From the cell containing the given text, extract its center point as (x, y) coordinate. 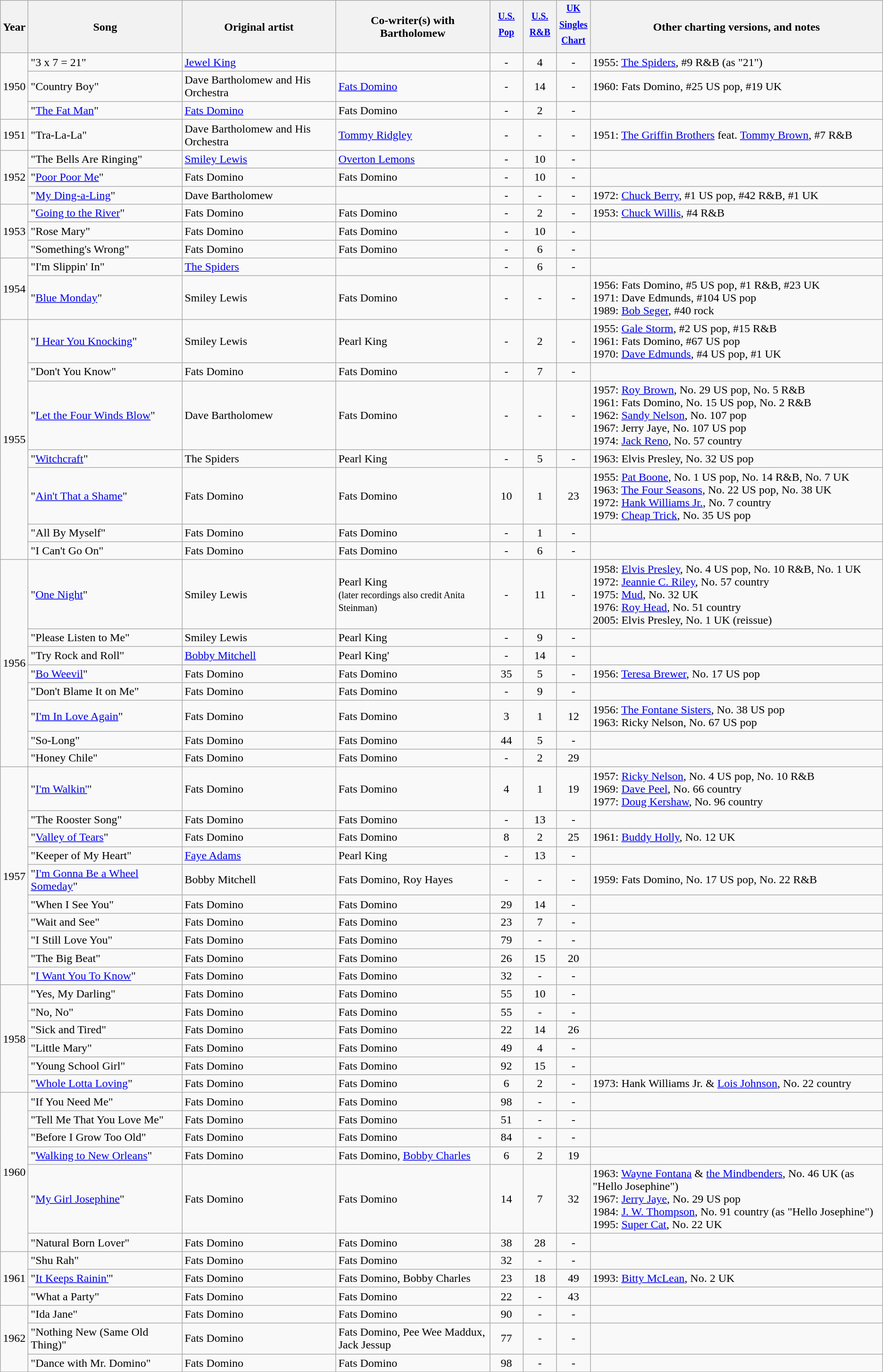
"I'm Walkin'" (105, 789)
44 (507, 740)
43 (574, 1296)
"I Still Love You" (105, 940)
3 (507, 716)
38 (507, 1242)
Jewel King (259, 62)
U.S. Pop (507, 27)
84 (507, 1138)
1956: Teresa Brewer, No. 17 US pop (736, 674)
1953 (14, 231)
"No, No" (105, 1012)
"Keeper of My Heart" (105, 855)
"So-Long" (105, 740)
1960: Fats Domino, #25 US pop, #19 UK (736, 86)
"Going to the River" (105, 213)
1963: Elvis Presley, No. 32 US pop (736, 459)
1956 (14, 663)
"Little Mary" (105, 1048)
"Let the Four Winds Blow" (105, 415)
"I'm Slippin' In" (105, 267)
Pearl King(later recordings also credit Anita Steinman) (413, 594)
"The Bells Are Ringing" (105, 159)
Pearl King' (413, 656)
1956: Fats Domino, #5 US pop, #1 R&B, #23 UK 1971: Dave Edmunds, #104 US pop 1989: Bob Seger, #40 rock (736, 298)
1954 (14, 289)
"It Keeps Rainin'" (105, 1278)
"Tra-La-La" (105, 135)
"One Night" (105, 594)
Tommy Ridgley (413, 135)
1960 (14, 1172)
1962 (14, 1339)
1955: The Spiders, #9 R&B (as "21") (736, 62)
"Shu Rah" (105, 1260)
"I Hear You Knocking" (105, 341)
UK Singles Chart (574, 27)
"Natural Born Lover" (105, 1242)
"Before I Grow Too Old" (105, 1138)
Year (14, 27)
"My Ding-a-Ling" (105, 195)
"Please Listen to Me" (105, 638)
"The Big Beat" (105, 958)
1953: Chuck Willis, #4 R&B (736, 213)
"I Can't Go On" (105, 551)
"Blue Monday" (105, 298)
18 (540, 1278)
"Try Rock and Roll" (105, 656)
"Young School Girl" (105, 1066)
1993: Bitty McLean, No. 2 UK (736, 1278)
Original artist (259, 27)
"Don't You Know" (105, 372)
"What a Party" (105, 1296)
"All By Myself" (105, 533)
1951 (14, 135)
"Sick and Tired" (105, 1030)
1955: Gale Storm, #2 US pop, #15 R&B 1961: Fats Domino, #67 US pop 1970: Dave Edmunds, #4 US pop, #1 UK (736, 341)
"I Want You To Know" (105, 976)
1950 (14, 86)
"My Girl Josephine" (105, 1199)
92 (507, 1066)
"Something's Wrong" (105, 249)
"Whole Lotta Loving" (105, 1084)
Song (105, 27)
"Wait and See" (105, 922)
1972: Chuck Berry, #1 US pop, #42 R&B, #1 UK (736, 195)
Overton Lemons (413, 159)
77 (507, 1339)
1956: The Fontane Sisters, No. 38 US pop 1963: Ricky Nelson, No. 67 US pop (736, 716)
"The Rooster Song" (105, 820)
"Tell Me That You Love Me" (105, 1120)
U.S. R&B (540, 27)
28 (540, 1242)
"If You Need Me" (105, 1102)
"Nothing New (Same Old Thing)" (105, 1339)
Faye Adams (259, 855)
1957 (14, 876)
1958 (14, 1039)
79 (507, 940)
"Bo Weevil" (105, 674)
"Dance with Mr. Domino" (105, 1363)
12 (574, 716)
"3 x 7 = 21" (105, 62)
"Ain't That a Shame" (105, 495)
1973: Hank Williams Jr. & Lois Johnson, No. 22 country (736, 1084)
35 (507, 674)
"Valley of Tears" (105, 837)
8 (507, 837)
25 (574, 837)
1957: Ricky Nelson, No. 4 US pop, No. 10 R&B 1969: Dave Peel, No. 66 country 1977: Doug Kershaw, No. 96 country (736, 789)
"Poor Poor Me" (105, 177)
90 (507, 1314)
"I'm Gonna Be a Wheel Someday" (105, 879)
"I'm In Love Again" (105, 716)
"The Fat Man" (105, 110)
"Walking to New Orleans" (105, 1155)
"Country Boy" (105, 86)
Fats Domino, Pee Wee Maddux, Jack Jessup (413, 1339)
"Rose Mary" (105, 231)
Other charting versions, and notes (736, 27)
1961: Buddy Holly, No. 12 UK (736, 837)
20 (574, 958)
"Ida Jane" (105, 1314)
Fats Domino, Roy Hayes (413, 879)
"Yes, My Darling" (105, 994)
Co-writer(s) with Bartholomew (413, 27)
"Honey Chile" (105, 758)
1951: The Griffin Brothers feat. Tommy Brown, #7 R&B (736, 135)
11 (540, 594)
"Don't Blame It on Me" (105, 692)
1959: Fats Domino, No. 17 US pop, No. 22 R&B (736, 879)
1952 (14, 177)
1955 (14, 440)
"Witchcraft" (105, 459)
"When I See You" (105, 904)
51 (507, 1120)
1961 (14, 1278)
